Determine the [x, y] coordinate at the center of the cell enclosing the given text.  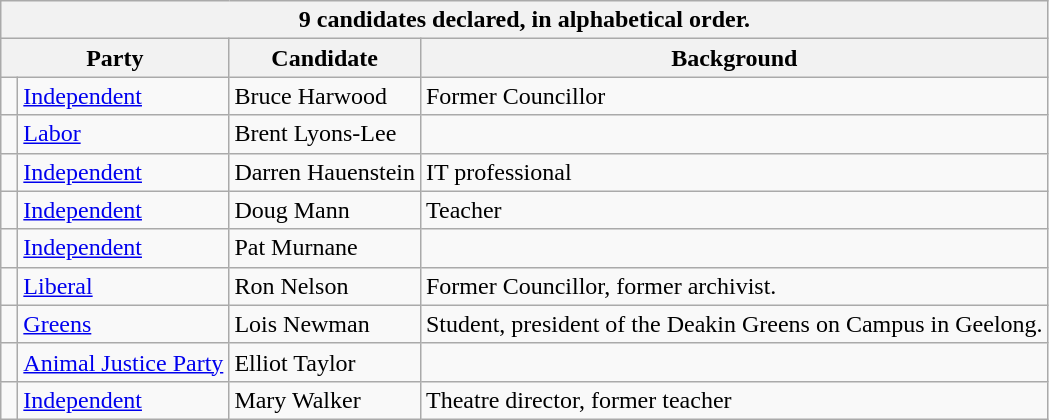
Former Councillor [734, 96]
Theatre director, former teacher [734, 400]
Animal Justice Party [124, 362]
Former Councillor, former archivist. [734, 286]
Elliot Taylor [325, 362]
Background [734, 58]
Doug Mann [325, 210]
Lois Newman [325, 324]
Teacher [734, 210]
Ron Nelson [325, 286]
Party [115, 58]
IT professional [734, 172]
Labor [124, 134]
Liberal [124, 286]
Mary Walker [325, 400]
Darren Hauenstein [325, 172]
Brent Lyons-Lee [325, 134]
Candidate [325, 58]
Pat Murnane [325, 248]
9 candidates declared, in alphabetical order. [524, 20]
Bruce Harwood [325, 96]
Student, president of the Deakin Greens on Campus in Geelong. [734, 324]
Greens [124, 324]
